For the text-containing cell, return its midpoint in [X, Y] coordinate format. 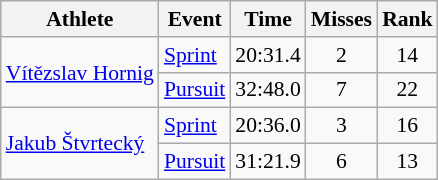
32:48.0 [268, 90]
20:36.0 [268, 126]
3 [342, 126]
6 [342, 162]
Rank [408, 19]
Athlete [80, 19]
14 [408, 55]
7 [342, 90]
Vítězslav Hornig [80, 72]
Event [194, 19]
Misses [342, 19]
31:21.9 [268, 162]
16 [408, 126]
13 [408, 162]
2 [342, 55]
20:31.4 [268, 55]
22 [408, 90]
Jakub Štvrtecký [80, 144]
Time [268, 19]
